Output the (x, y) coordinate of the center of the cell containing the given text.  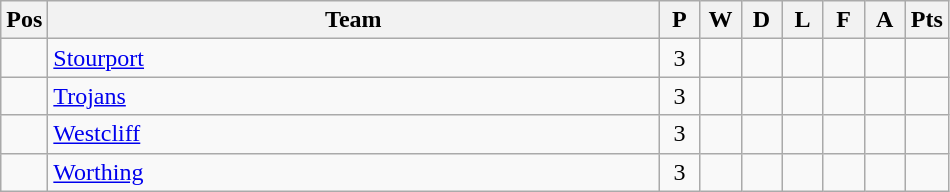
Pts (926, 20)
Worthing (354, 172)
Stourport (354, 58)
Team (354, 20)
A (884, 20)
Pos (24, 20)
Trojans (354, 96)
F (844, 20)
L (802, 20)
D (762, 20)
W (720, 20)
P (680, 20)
Westcliff (354, 134)
